From the cell containing the given text, extract its center point as [X, Y] coordinate. 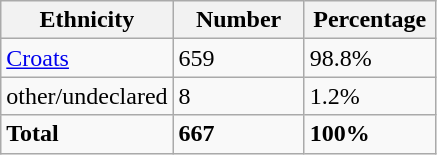
Ethnicity [87, 20]
1.2% [370, 96]
98.8% [370, 58]
659 [238, 58]
Percentage [370, 20]
667 [238, 134]
other/undeclared [87, 96]
100% [370, 134]
Croats [87, 58]
Number [238, 20]
8 [238, 96]
Total [87, 134]
